Capture the cell that displays the provided text and extract its (X, Y) central coordinate. 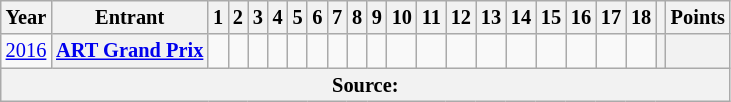
17 (611, 17)
ART Grand Prix (130, 51)
Year (26, 17)
14 (521, 17)
1 (218, 17)
7 (337, 17)
5 (298, 17)
15 (551, 17)
8 (357, 17)
16 (581, 17)
6 (317, 17)
13 (491, 17)
12 (461, 17)
Source: (366, 85)
Entrant (130, 17)
2 (238, 17)
4 (278, 17)
18 (641, 17)
9 (377, 17)
10 (402, 17)
2016 (26, 51)
3 (258, 17)
Points (698, 17)
11 (432, 17)
